Search for the cell housing the specified text and yield its (X, Y) center coordinate. 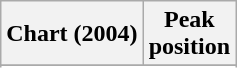
Peak position (189, 34)
Chart (2004) (72, 34)
